Return (X, Y) of the center of cell containing provided text 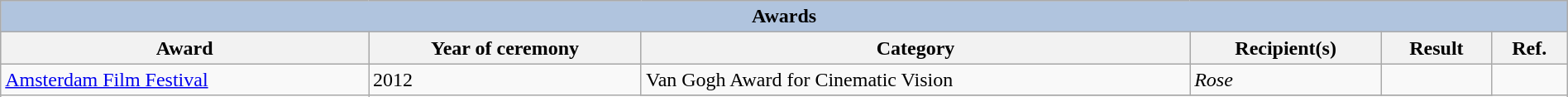
Year of ceremony (505, 48)
Result (1437, 48)
Amsterdam Film Festival (185, 80)
Awards (784, 17)
Ref. (1529, 48)
Category (915, 48)
Recipient(s) (1286, 48)
Award (185, 48)
2012 (505, 80)
Van Gogh Award for Cinematic Vision (915, 80)
Rose (1286, 80)
